Detect which cell encompasses the target text, then output its (X, Y) center coordinate. 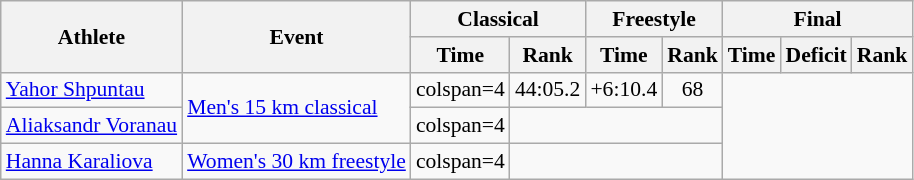
Classical (498, 19)
44:05.2 (548, 90)
Deficit (816, 55)
Hanna Karaliova (92, 162)
Women's 30 km freestyle (296, 162)
Final (818, 19)
Men's 15 km classical (296, 108)
Athlete (92, 36)
Yahor Shpuntau (92, 90)
Freestyle (654, 19)
Event (296, 36)
+6:10.4 (624, 90)
68 (692, 90)
Aliaksandr Voranau (92, 126)
